Return [X, Y] of the center of cell containing provided text 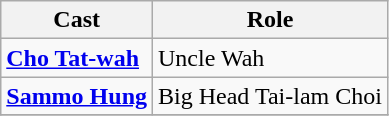
Uncle Wah [270, 58]
Sammo Hung [77, 96]
Cast [77, 20]
Role [270, 20]
Big Head Tai-lam Choi [270, 96]
Cho Tat-wah [77, 58]
